For the text-containing cell, return its midpoint in (X, Y) coordinate format. 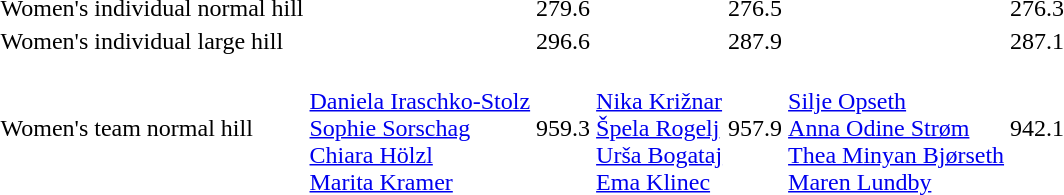
287.9 (756, 41)
296.6 (564, 41)
